Locate the cell with the specified text and output its (x, y) center coordinate. 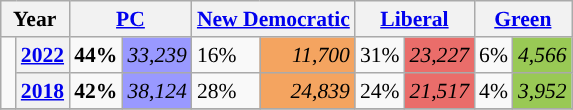
4% (494, 91)
28% (226, 91)
3,952 (542, 91)
6% (494, 55)
2022 (42, 55)
24,839 (308, 91)
16% (226, 55)
PC (130, 19)
Green (523, 19)
Liberal (414, 19)
33,239 (156, 55)
23,227 (440, 55)
Year (34, 19)
21,517 (440, 91)
24% (380, 91)
31% (380, 55)
44% (96, 55)
42% (96, 91)
38,124 (156, 91)
4,566 (542, 55)
11,700 (308, 55)
2018 (42, 91)
New Democratic (274, 19)
